Extract the [X, Y] coordinate from the center of the cell holding the provided text.  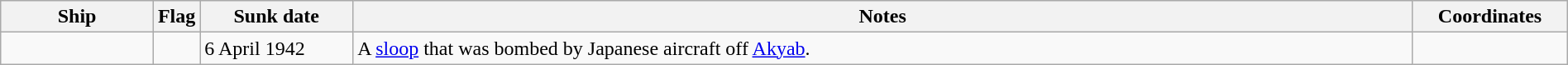
Ship [78, 17]
Coordinates [1490, 17]
6 April 1942 [276, 48]
A sloop that was bombed by Japanese aircraft off Akyab. [883, 48]
Sunk date [276, 17]
Flag [176, 17]
Notes [883, 17]
